Return [x, y] of the center of cell containing provided text 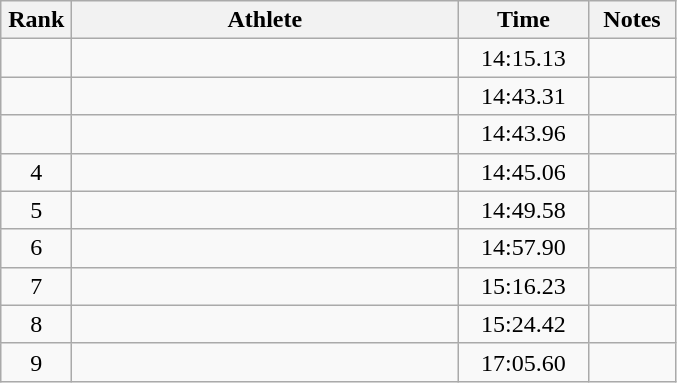
14:43.96 [524, 134]
4 [36, 172]
14:49.58 [524, 210]
9 [36, 362]
Rank [36, 20]
14:57.90 [524, 248]
15:24.42 [524, 324]
Athlete [265, 20]
14:43.31 [524, 96]
5 [36, 210]
15:16.23 [524, 286]
6 [36, 248]
8 [36, 324]
17:05.60 [524, 362]
Time [524, 20]
14:15.13 [524, 58]
14:45.06 [524, 172]
7 [36, 286]
Notes [632, 20]
